Pinpoint the cell where the given text exists, returning its (X, Y) midpoint coordinate. 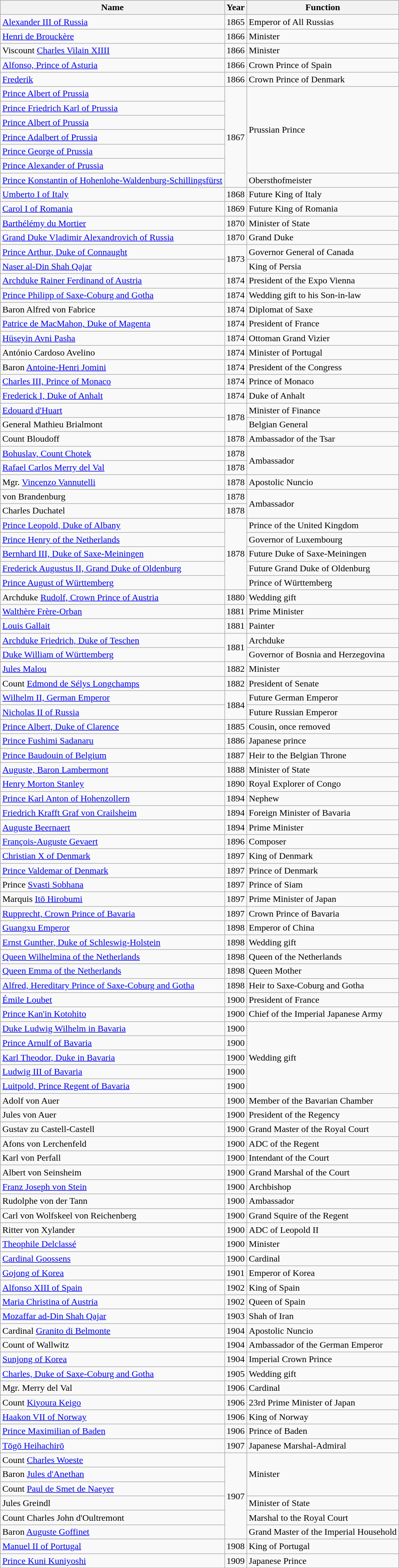
Count Kiyoura Keigo (113, 1403)
Grand Master of the Imperial Household (323, 1532)
Marshal to the Royal Court (323, 1517)
1886 (236, 741)
Name (113, 8)
Imperial Crown Prince (323, 1359)
Prince Leopold, Duke of Albany (113, 525)
1873 (236, 259)
Cardinal Granito di Belmonte (113, 1330)
1865 (236, 22)
Heir to the Belgian Throne (323, 755)
François-Auguste Gevaert (113, 841)
Walthère Frère-Orban (113, 611)
Charles III, Prince of Monaco (113, 381)
Prince Valdemar of Denmark (113, 870)
President of Senate (323, 683)
Crown Prince of Spain (323, 65)
Baron Auguste Goffinet (113, 1532)
Ambassador of the Tsar (323, 439)
Frederik (113, 79)
Future King of Romania (323, 209)
Prince Kan'in Kotohito (113, 1014)
Patrice de MacMahon, Duke of Magenta (113, 324)
Mgr. Vincenzo Vannutelli (113, 482)
Prince Konstantin of Hohenlohe-Waldenburg-Schillingsfürst (113, 180)
1909 (236, 1561)
Emperor of Korea (323, 1273)
António Cardoso Avelino (113, 353)
Count Edmond de Sélys Longchamps (113, 683)
Minister of Finance (323, 410)
1869 (236, 209)
Heir to Saxe-Coburg and Gotha (323, 985)
Henry Morton Stanley (113, 784)
Minister of Portugal (323, 353)
Sunjong of Korea (113, 1359)
Prime Minister of Japan (323, 899)
Gojong of Korea (113, 1273)
von Brandenburg (113, 496)
Japanese Prince (323, 1561)
Friedrich Krafft Graf von Crailsheim (113, 813)
Belgian General (323, 425)
Manuel II of Portugal (113, 1546)
Prince Arnulf of Bavaria (113, 1043)
Wedding gift to his Son-in-law (323, 295)
Japanese prince (323, 741)
Future Grand Duke of Oldenburg (323, 568)
Ritter von Xylander (113, 1230)
Governor General of Canada (323, 252)
Prince Adalbert of Prussia (113, 137)
Rudolphe von der Tann (113, 1201)
King of Persia (323, 266)
President of the Regency (323, 1115)
Member of the Bavarian Chamber (323, 1101)
Prince Arthur, Duke of Connaught (113, 252)
1901 (236, 1273)
Christian X of Denmark (113, 856)
Karl von Perfall (113, 1158)
Luitpold, Prince Regent of Bavaria (113, 1086)
Baron Antoine-Henri Jomini (113, 367)
1887 (236, 755)
Frederick Augustus II, Grand Duke of Oldenburg (113, 568)
Rupprecht, Crown Prince of Bavaria (113, 914)
Marquis Itō Hirobumi (113, 899)
Karl Theodor, Duke in Bavaria (113, 1057)
Haakon VII of Norway (113, 1417)
Ernst Gunther, Duke of Schleswig-Holstein (113, 942)
Auguste, Baron Lambermont (113, 770)
1867 (236, 137)
Prince George of Prussia (113, 151)
1905 (236, 1374)
Ambassador of the German Emperor (323, 1345)
Future German Emperor (323, 698)
Charles Duchatel (113, 511)
1880 (236, 597)
Diplomat of Saxe (323, 309)
Prince Friedrich Karl of Prussia (113, 108)
Auguste Beernaert (113, 827)
Carol I of Romania (113, 209)
Nicholas II of Russia (113, 712)
Franz Joseph von Stein (113, 1187)
Prince Philipp of Saxe-Coburg and Gotha (113, 295)
Year (236, 8)
Grand Master of the Royal Court (323, 1129)
Emperor of China (323, 928)
Carl von Wolfskeel von Reichenberg (113, 1215)
President of the Expo Vienna (323, 281)
Ludwig III of Bavaria (113, 1072)
Count Bloudoff (113, 439)
Grand Squire of the Regent (323, 1215)
Archduke (323, 640)
Obersthofmeister (323, 180)
Archduke Rudolf, Crown Prince of Austria (113, 597)
Duke William of Württemberg (113, 655)
ADC of the Regent (323, 1144)
1890 (236, 784)
Chief of the Imperial Japanese Army (323, 1014)
Alexander III of Russia (113, 22)
Archduke Rainer Ferdinand of Austria (113, 281)
Alfonso, Prince of Asturia (113, 65)
Prince Kuni Kuniyoshi (113, 1561)
Prince Baudouin of Belgium (113, 755)
Prince of Württemberg (323, 583)
Prussian Prince (323, 130)
King of Spain (323, 1287)
Maria Christina of Austria (113, 1302)
Prince of Denmark (323, 870)
Prince Fushimi Sadanaru (113, 741)
Barthélémy du Mortier (113, 223)
Nephew (323, 798)
Future Duke of Saxe-Meiningen (323, 554)
Bohuslav, Count Chotek (113, 453)
Grand Duke Vladimir Alexandrovich of Russia (113, 238)
Naser al-Din Shah Qajar (113, 266)
Prince of Siam (323, 885)
1885 (236, 727)
Viscount Charles Vilain XIIII (113, 51)
Prince Svasti Sobhana (113, 885)
Count Charles Woeste (113, 1460)
Composer (323, 841)
Emperor of All Russias (323, 22)
Count Charles John d'Oultremont (113, 1517)
Queen Mother (323, 971)
Umberto I of Italy (113, 195)
Duke of Anhalt (323, 396)
Afons von Lerchenfeld (113, 1144)
King of Portugal (323, 1546)
Prince of the United Kingdom (323, 525)
Count Paul de Smet de Naeyer (113, 1489)
Intendant of the Court (323, 1158)
23rd Prime Minister of Japan (323, 1403)
Royal Explorer of Congo (323, 784)
Queen of Spain (323, 1302)
1903 (236, 1316)
President of the Congress (323, 367)
Future Russian Emperor (323, 712)
Prince Karl Anton of Hohenzollern (113, 798)
Charles, Duke of Saxe-Coburg and Gotha (113, 1374)
Queen Wilhelmina of the Netherlands (113, 957)
Cardinal Goossens (113, 1259)
Governor of Luxembourg (323, 540)
Baron Alfred von Fabrice (113, 309)
Shah of Iran (323, 1316)
Albert von Seinsheim (113, 1172)
Edouard d'Huart (113, 410)
Baron Jules d'Anethan (113, 1474)
Archbishop (323, 1187)
Grand Duke (323, 238)
Mgr. Merry del Val (113, 1388)
Prince of Baden (323, 1431)
Prince of Monaco (323, 381)
Prince Maximilian of Baden (113, 1431)
Jules Malou (113, 669)
Ottoman Grand Vizier (323, 338)
Guangxu Emperor (113, 928)
Theophile Delclassé (113, 1244)
Hüseyin Avni Pasha (113, 338)
Bernhard III, Duke of Saxe-Meiningen (113, 554)
Gustav zu Castell-Castell (113, 1129)
King of Norway (323, 1417)
Crown Prince of Bavaria (323, 914)
Alfred, Hereditary Prince of Saxe-Coburg and Gotha (113, 985)
Henri de Brouckère (113, 36)
General Mathieu Brialmont (113, 425)
Function (323, 8)
1908 (236, 1546)
Queen of the Netherlands (323, 957)
Grand Marshal of the Court (323, 1172)
Prince August of Württemberg (113, 583)
1896 (236, 841)
Adolf von Auer (113, 1101)
Louis Gallait (113, 626)
Jules Greindl (113, 1503)
Frederick I, Duke of Anhalt (113, 396)
Émile Loubet (113, 1000)
1888 (236, 770)
Governor of Bosnia and Herzegovina (323, 655)
Archduke Friedrich, Duke of Teschen (113, 640)
Cousin, once removed (323, 727)
ADC of Leopold II (323, 1230)
Crown Prince of Denmark (323, 79)
Count of Wallwitz (113, 1345)
Duke Ludwig Wilhelm in Bavaria (113, 1028)
Queen Emma of the Netherlands (113, 971)
Jules von Auer (113, 1115)
Mozaffar ad-Din Shah Qajar (113, 1316)
Foreign Minister of Bavaria (323, 813)
Future King of Italy (323, 195)
Rafael Carlos Merry del Val (113, 468)
Tōgō Heihachirō (113, 1446)
Prince Albert, Duke of Clarence (113, 727)
Painter (323, 626)
Wilhelm II, German Emperor (113, 698)
Prince Henry of the Netherlands (113, 540)
King of Denmark (323, 856)
1884 (236, 705)
1868 (236, 195)
Japanese Marshal-Admiral (323, 1446)
Prince Alexander of Prussia (113, 165)
Alfonso XIII of Spain (113, 1287)
